Provide the [X, Y] coordinate of the cell's center where the given text is located.  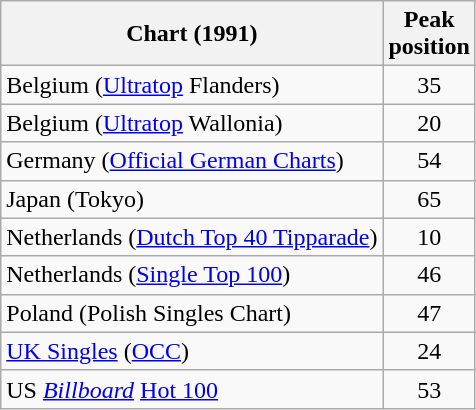
20 [429, 123]
54 [429, 161]
47 [429, 313]
10 [429, 237]
Belgium (Ultratop Wallonia) [192, 123]
Germany (Official German Charts) [192, 161]
Netherlands (Dutch Top 40 Tipparade) [192, 237]
24 [429, 351]
US Billboard Hot 100 [192, 389]
Chart (1991) [192, 34]
Poland (Polish Singles Chart) [192, 313]
35 [429, 85]
65 [429, 199]
Japan (Tokyo) [192, 199]
UK Singles (OCC) [192, 351]
Belgium (Ultratop Flanders) [192, 85]
46 [429, 275]
Peakposition [429, 34]
Netherlands (Single Top 100) [192, 275]
53 [429, 389]
